Extract the [x, y] coordinate from the center of the cell holding the provided text.  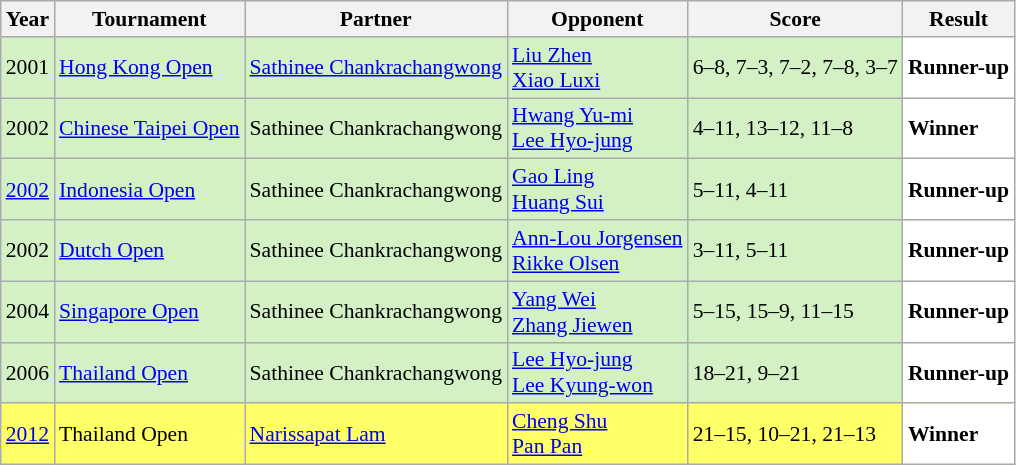
Result [958, 19]
2001 [28, 68]
Ann-Lou Jorgensen Rikke Olsen [598, 250]
Year [28, 19]
6–8, 7–3, 7–2, 7–8, 3–7 [796, 68]
Tournament [149, 19]
Narissapat Lam [375, 434]
Hwang Yu-mi Lee Hyo-jung [598, 128]
Opponent [598, 19]
18–21, 9–21 [796, 372]
Gao Ling Huang Sui [598, 190]
2012 [28, 434]
Partner [375, 19]
Hong Kong Open [149, 68]
Score [796, 19]
Chinese Taipei Open [149, 128]
Cheng Shu Pan Pan [598, 434]
21–15, 10–21, 21–13 [796, 434]
Singapore Open [149, 312]
Indonesia Open [149, 190]
2006 [28, 372]
Liu Zhen Xiao Luxi [598, 68]
Lee Hyo-jung Lee Kyung-won [598, 372]
5–11, 4–11 [796, 190]
Yang Wei Zhang Jiewen [598, 312]
4–11, 13–12, 11–8 [796, 128]
Dutch Open [149, 250]
5–15, 15–9, 11–15 [796, 312]
3–11, 5–11 [796, 250]
2004 [28, 312]
